Provide the [x, y] coordinate of the cell's center where the given text is located.  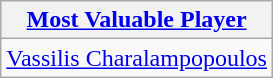
Vassilis Charalampopoulos [137, 58]
Most Valuable Player [137, 20]
